Determine the (x, y) coordinate at the center of the cell enclosing the given text.  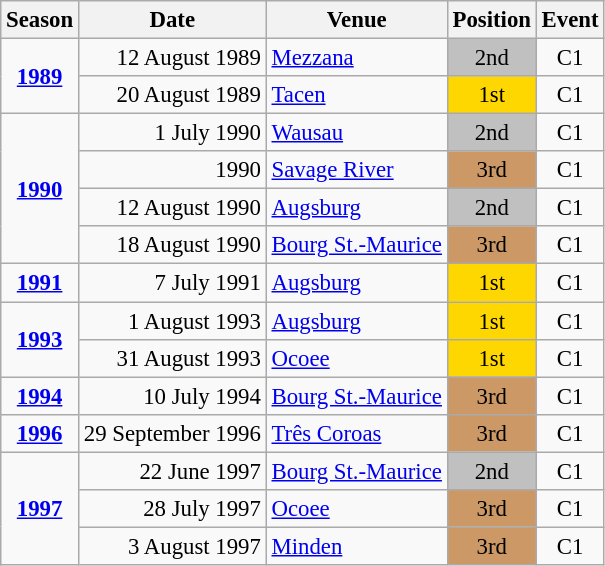
18 August 1990 (172, 245)
Venue (356, 20)
Event (570, 20)
1 August 1993 (172, 321)
1991 (40, 283)
28 July 1997 (172, 509)
Tacen (356, 95)
12 August 1989 (172, 58)
1997 (40, 508)
Wausau (356, 133)
Position (492, 20)
7 July 1991 (172, 283)
1993 (40, 340)
31 August 1993 (172, 358)
1989 (40, 76)
1 July 1990 (172, 133)
20 August 1989 (172, 95)
1994 (40, 396)
Mezzana (356, 58)
Minden (356, 546)
29 September 1996 (172, 433)
10 July 1994 (172, 396)
Savage River (356, 170)
Três Coroas (356, 433)
1996 (40, 433)
Season (40, 20)
12 August 1990 (172, 208)
Date (172, 20)
22 June 1997 (172, 471)
3 August 1997 (172, 546)
